Pinpoint the cell where the given text exists, returning its [X, Y] midpoint coordinate. 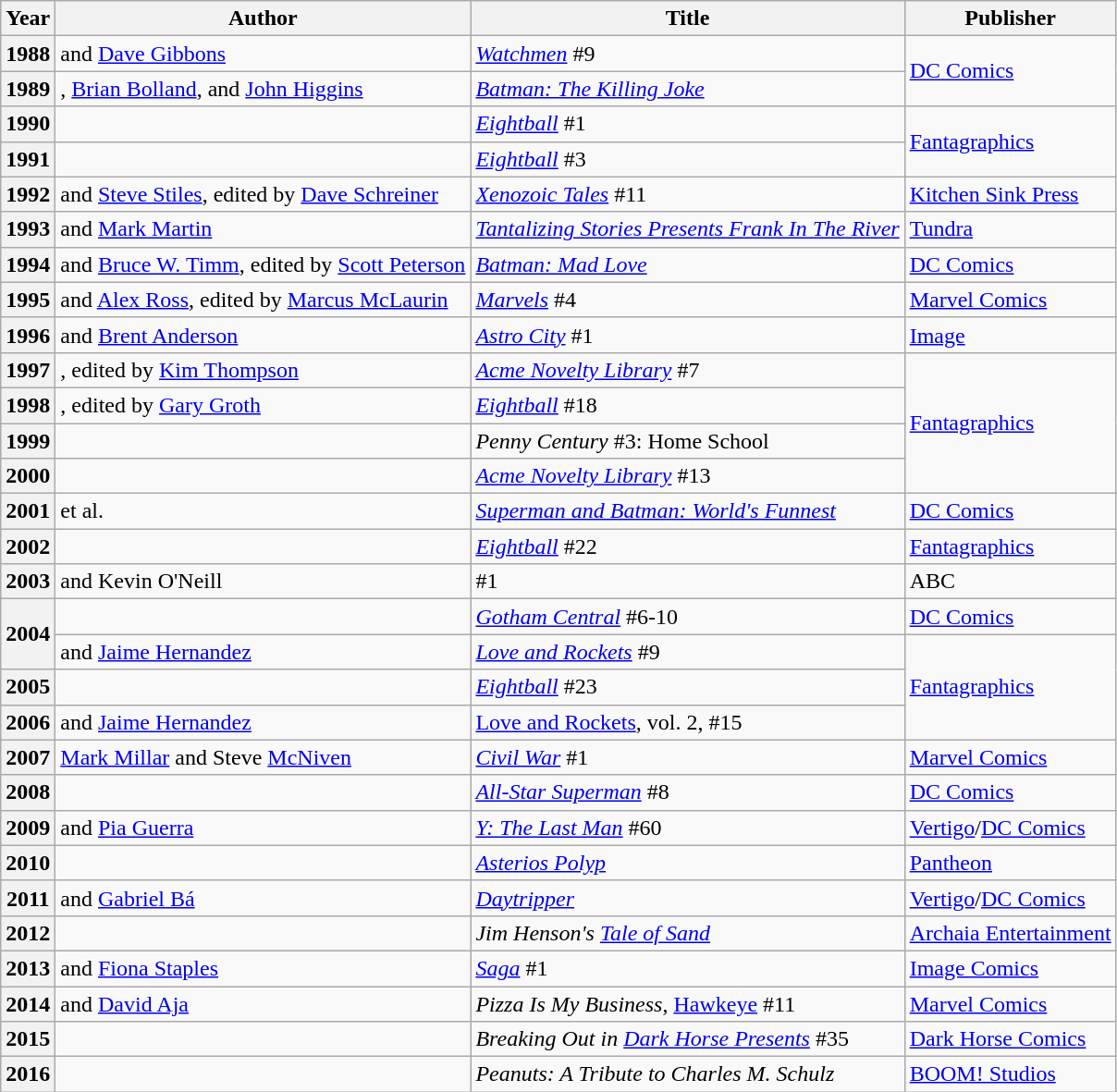
Publisher [1010, 18]
Eightball #18 [688, 405]
Eightball #23 [688, 687]
Pantheon [1010, 863]
Breaking Out in Dark Horse Presents #35 [688, 1039]
All-Star Superman #8 [688, 792]
#1 [688, 582]
1992 [28, 194]
2011 [28, 898]
Eightball #1 [688, 124]
Love and Rockets #9 [688, 652]
2005 [28, 687]
and Bruce W. Timm, edited by Scott Peterson [263, 264]
2013 [28, 968]
, edited by Kim Thompson [263, 370]
Kitchen Sink Press [1010, 194]
Peanuts: A Tribute to Charles M. Schulz [688, 1074]
Astro City #1 [688, 335]
and Fiona Staples [263, 968]
1998 [28, 405]
Penny Century #3: Home School [688, 441]
2014 [28, 1003]
, edited by Gary Groth [263, 405]
1995 [28, 300]
2000 [28, 476]
Tundra [1010, 229]
Dark Horse Comics [1010, 1039]
1990 [28, 124]
Jim Henson's Tale of Sand [688, 933]
Tantalizing Stories Presents Frank In The River [688, 229]
2007 [28, 757]
2003 [28, 582]
, Brian Bolland, and John Higgins [263, 89]
and Brent Anderson [263, 335]
and Mark Martin [263, 229]
2006 [28, 722]
Mark Millar and Steve McNiven [263, 757]
Saga #1 [688, 968]
and Dave Gibbons [263, 54]
Batman: Mad Love [688, 264]
1996 [28, 335]
and Alex Ross, edited by Marcus McLaurin [263, 300]
2009 [28, 828]
Image Comics [1010, 968]
2004 [28, 634]
Eightball #3 [688, 159]
BOOM! Studios [1010, 1074]
et al. [263, 511]
Pizza Is My Business, Hawkeye #11 [688, 1003]
Watchmen #9 [688, 54]
Marvels #4 [688, 300]
ABC [1010, 582]
and Kevin O'Neill [263, 582]
Eightball #22 [688, 546]
Year [28, 18]
Archaia Entertainment [1010, 933]
2015 [28, 1039]
Civil War #1 [688, 757]
Gotham Central #6-10 [688, 617]
Love and Rockets, vol. 2, #15 [688, 722]
2012 [28, 933]
Acme Novelty Library #7 [688, 370]
2010 [28, 863]
2016 [28, 1074]
2008 [28, 792]
Batman: The Killing Joke [688, 89]
1988 [28, 54]
Image [1010, 335]
Asterios Polyp [688, 863]
Title [688, 18]
Daytripper [688, 898]
2002 [28, 546]
Superman and Batman: World's Funnest [688, 511]
Y: The Last Man #60 [688, 828]
1999 [28, 441]
and David Aja [263, 1003]
2001 [28, 511]
and Gabriel Bá [263, 898]
Acme Novelty Library #13 [688, 476]
Xenozoic Tales #11 [688, 194]
1991 [28, 159]
1993 [28, 229]
Author [263, 18]
and Pia Guerra [263, 828]
1989 [28, 89]
and Steve Stiles, edited by Dave Schreiner [263, 194]
1997 [28, 370]
1994 [28, 264]
